For the text-containing cell, return its midpoint in [x, y] coordinate format. 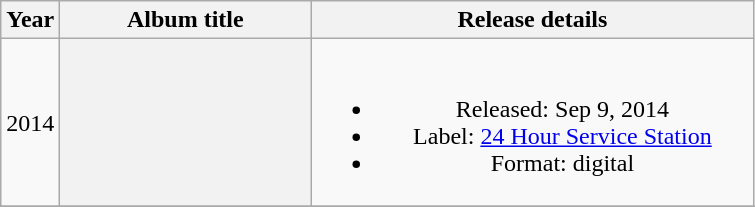
Album title [186, 20]
Release details [532, 20]
2014 [30, 122]
Year [30, 20]
Released: Sep 9, 2014Label: 24 Hour Service StationFormat: digital [532, 122]
